Detect which cell encompasses the target text, then output its [X, Y] center coordinate. 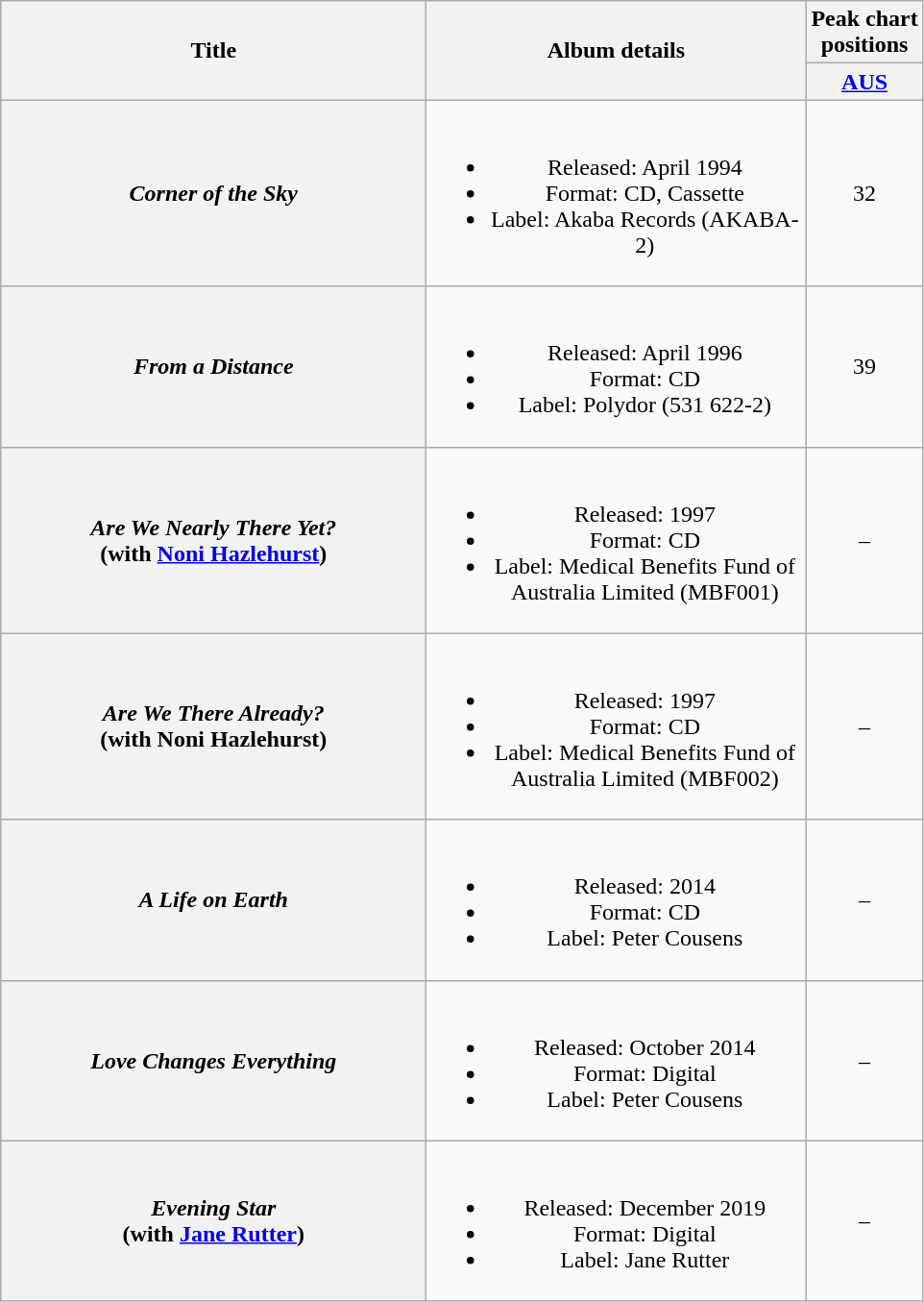
Love Changes Everything [213, 1061]
Are We There Already? (with Noni Hazlehurst) [213, 726]
Album details [617, 50]
From a Distance [213, 367]
AUS [864, 82]
Title [213, 50]
Are We Nearly There Yet? (with Noni Hazlehurst) [213, 540]
Released: April 1994Format: CD, CassetteLabel: Akaba Records (AKABA-2) [617, 193]
Released: December 2019Format: DigitalLabel: Jane Rutter [617, 1220]
Released: 1997Format: CDLabel: Medical Benefits Fund of Australia Limited (MBF001) [617, 540]
Peak chartpositions [864, 33]
Released: April 1996Format: CDLabel: Polydor (531 622-2) [617, 367]
Corner of the Sky [213, 193]
39 [864, 367]
Released: 2014Format: CDLabel: Peter Cousens [617, 899]
32 [864, 193]
Released: 1997Format: CDLabel: Medical Benefits Fund of Australia Limited (MBF002) [617, 726]
A Life on Earth [213, 899]
Released: October 2014Format: DigitalLabel: Peter Cousens [617, 1061]
Evening Star (with Jane Rutter) [213, 1220]
